Locate the cell with the specified text and output its (x, y) center coordinate. 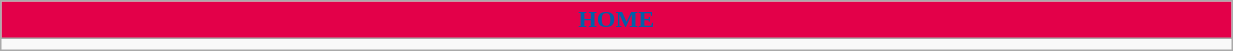
HOME (616, 20)
